Output the [X, Y] coordinate of the center of the cell containing the given text.  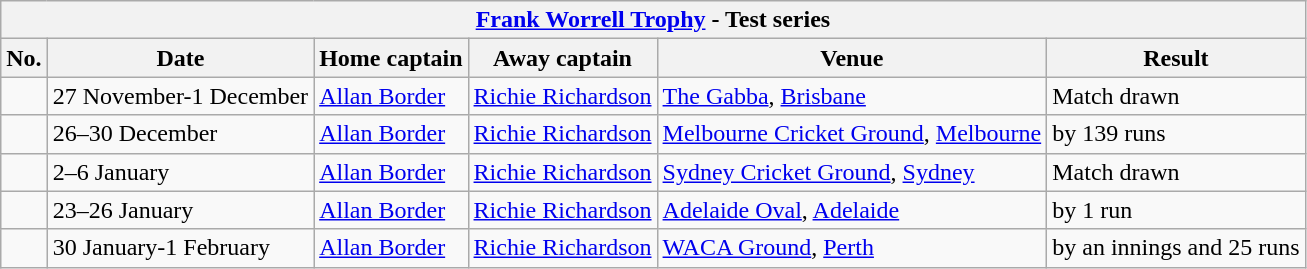
Adelaide Oval, Adelaide [852, 210]
Venue [852, 58]
Away captain [562, 58]
WACA Ground, Perth [852, 248]
Sydney Cricket Ground, Sydney [852, 172]
27 November-1 December [180, 96]
2–6 January [180, 172]
Melbourne Cricket Ground, Melbourne [852, 134]
Frank Worrell Trophy - Test series [653, 20]
by an innings and 25 runs [1176, 248]
30 January-1 February [180, 248]
by 1 run [1176, 210]
23–26 January [180, 210]
Date [180, 58]
Home captain [391, 58]
The Gabba, Brisbane [852, 96]
No. [24, 58]
26–30 December [180, 134]
Result [1176, 58]
by 139 runs [1176, 134]
